Output the [X, Y] coordinate of the center of the cell containing the given text.  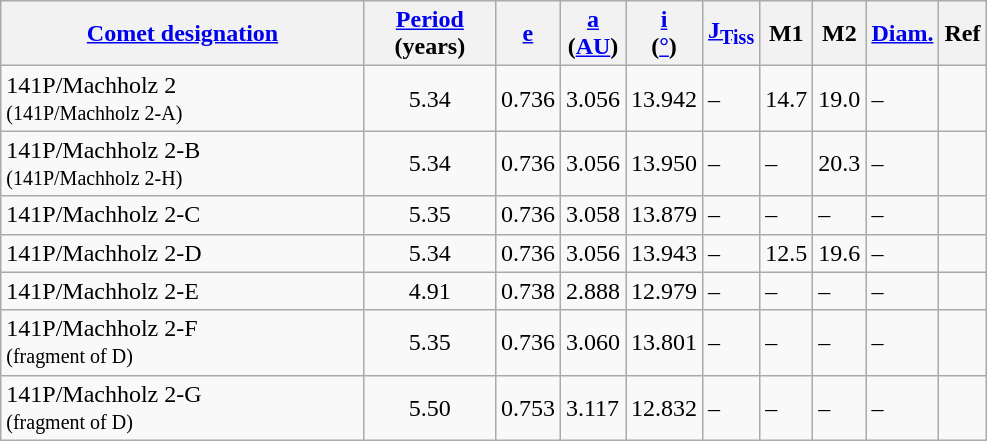
2.888 [592, 291]
4.91 [430, 291]
3.058 [592, 215]
141P/Machholz 2(141P/Machholz 2-A) [183, 98]
12.832 [664, 408]
Period(years) [430, 34]
Ref [962, 34]
Comet designation [183, 34]
141P/Machholz 2-B(141P/Machholz 2-H) [183, 164]
JTiss [732, 34]
13.942 [664, 98]
5.50 [430, 408]
141P/Machholz 2-C [183, 215]
14.7 [786, 98]
a(AU) [592, 34]
13.879 [664, 215]
141P/Machholz 2-F(fragment of D) [183, 342]
13.943 [664, 253]
12.979 [664, 291]
141P/Machholz 2-E [183, 291]
13.950 [664, 164]
19.6 [840, 253]
0.738 [528, 291]
13.801 [664, 342]
19.0 [840, 98]
M2 [840, 34]
Diam. [902, 34]
12.5 [786, 253]
3.060 [592, 342]
141P/Machholz 2-G(fragment of D) [183, 408]
20.3 [840, 164]
0.753 [528, 408]
M1 [786, 34]
141P/Machholz 2-D [183, 253]
3.117 [592, 408]
i(°) [664, 34]
e [528, 34]
